From the cell containing the given text, extract its center point as (x, y) coordinate. 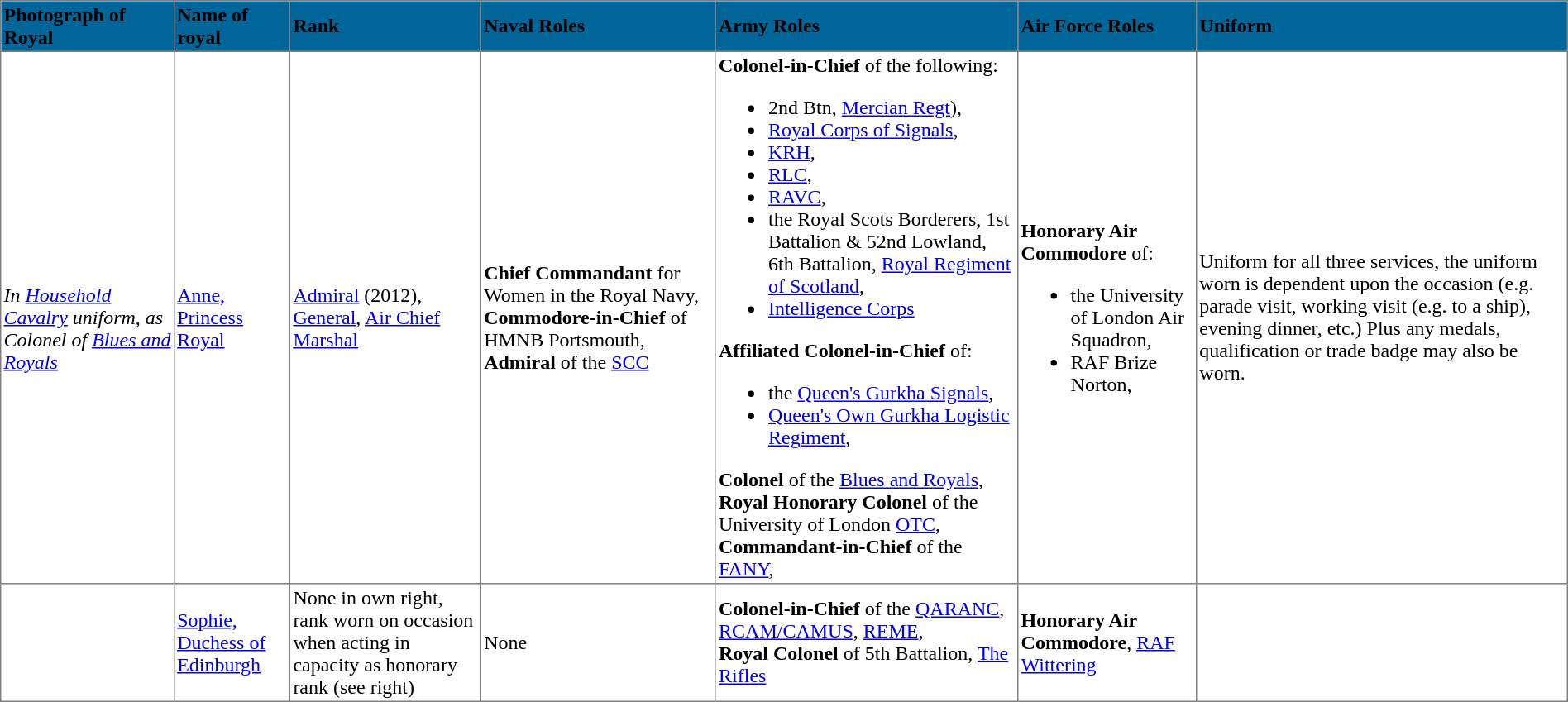
Rank (385, 26)
Chief Commandant for Women in the Royal Navy, Commodore-in-Chief of HMNB Portsmouth,Admiral of the SCC (598, 318)
Photograph of Royal (88, 26)
Naval Roles (598, 26)
Air Force Roles (1107, 26)
Sophie, Duchess of Edinburgh (232, 642)
Admiral (2012), General, Air Chief Marshal (385, 318)
Uniform (1383, 26)
Colonel-in-Chief of the QARANC, RCAM/CAMUS, REME,Royal Colonel of 5th Battalion, The Rifles (867, 642)
Army Roles (867, 26)
None in own right, rank worn on occasion when acting in capacity as honorary rank (see right) (385, 642)
In Household Cavalry uniform, as Colonel of Blues and Royals (88, 318)
Honorary Air Commodore of:the University of London Air Squadron,RAF Brize Norton, (1107, 318)
Anne, Princess Royal (232, 318)
None (598, 642)
Honorary Air Commodore, RAF Wittering (1107, 642)
Name of royal (232, 26)
